Search for the cell housing the specified text and yield its [x, y] center coordinate. 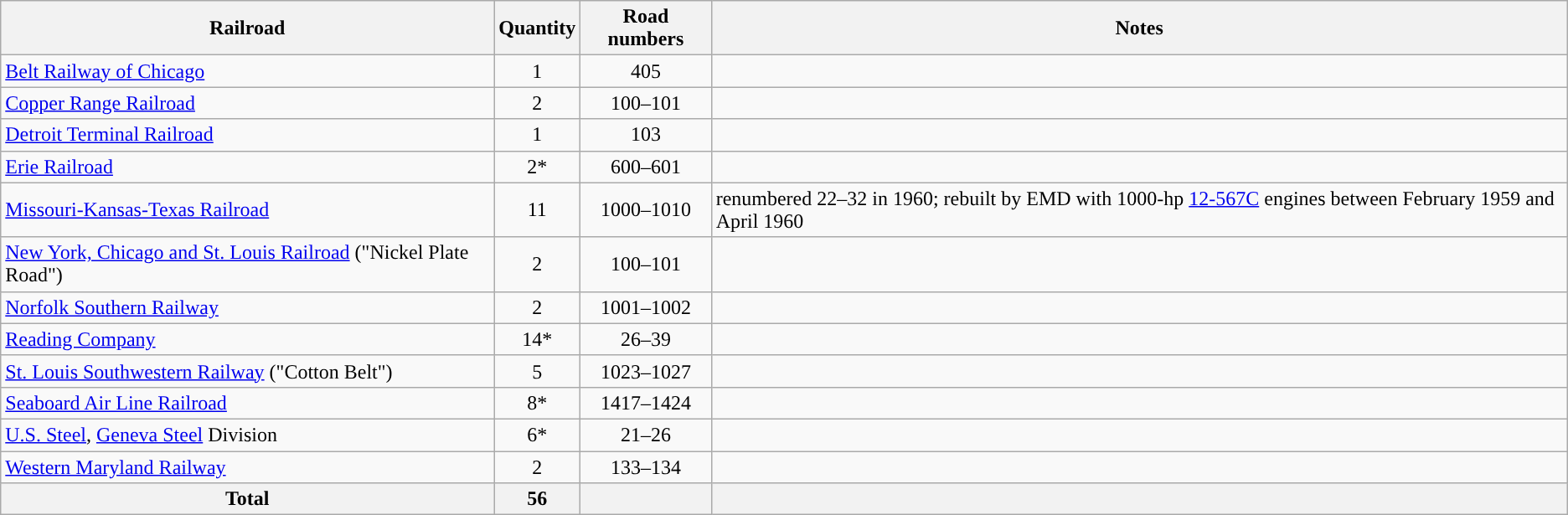
Detroit Terminal Railroad [248, 135]
1417–1424 [646, 403]
2* [538, 167]
1023–1027 [646, 371]
405 [646, 71]
14* [538, 339]
6* [538, 435]
11 [538, 209]
103 [646, 135]
Total [248, 499]
Seaboard Air Line Railroad [248, 403]
26–39 [646, 339]
renumbered 22–32 in 1960; rebuilt by EMD with 1000-hp 12-567C engines between February 1959 and April 1960 [1139, 209]
New York, Chicago and St. Louis Railroad ("Nickel Plate Road") [248, 265]
1000–1010 [646, 209]
Belt Railway of Chicago [248, 71]
Railroad [248, 28]
Copper Range Railroad [248, 103]
1001–1002 [646, 307]
Missouri-Kansas-Texas Railroad [248, 209]
8* [538, 403]
Road numbers [646, 28]
Notes [1139, 28]
56 [538, 499]
21–26 [646, 435]
Erie Railroad [248, 167]
Reading Company [248, 339]
Western Maryland Railway [248, 466]
5 [538, 371]
600–601 [646, 167]
Norfolk Southern Railway [248, 307]
Quantity [538, 28]
St. Louis Southwestern Railway ("Cotton Belt") [248, 371]
U.S. Steel, Geneva Steel Division [248, 435]
133–134 [646, 466]
